Identify which cell holds the provided text, then report its (x, y) central coordinate. 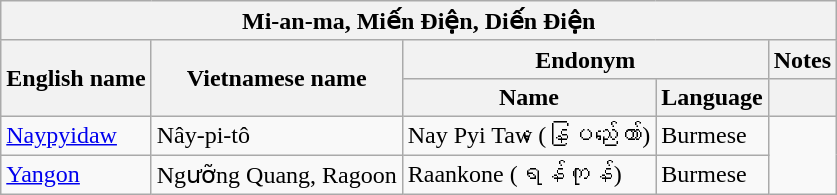
Notes (802, 59)
Name (529, 97)
Yangon (76, 174)
Mi-an-ma, Miến Điện, Diến Điện (419, 21)
Vietnamese name (276, 78)
Nay Pyi Taw (နေပြည်တော်) (529, 135)
Raankone (ရန်ကုန်) (529, 174)
Language (712, 97)
Endonym (585, 59)
Nây-pi-tô (276, 135)
Ngưỡng Quang, Ragoon (276, 174)
English name (76, 78)
Naypyidaw (76, 135)
